Return the (x, y) coordinate for the center point of the cell that contains the specified text.  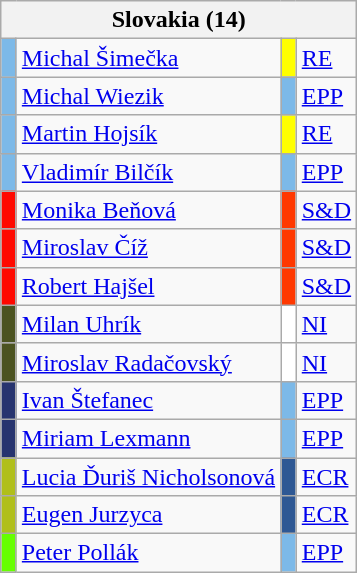
Michal Šimečka (148, 58)
Eugen Jurzyca (148, 515)
Lucia Ďuriš Nicholsonová (148, 477)
Robert Hajšel (148, 286)
Miriam Lexmann (148, 438)
Slovakia (14) (179, 20)
Milan Uhrík (148, 324)
Miroslav Číž (148, 248)
Michal Wiezik (148, 96)
Miroslav Radačovský (148, 362)
Monika Beňová (148, 210)
Martin Hojsík (148, 134)
Peter Pollák (148, 553)
Ivan Štefanec (148, 400)
Vladimír Bilčík (148, 172)
